Determine the (X, Y) coordinate at the center of the cell enclosing the given text.  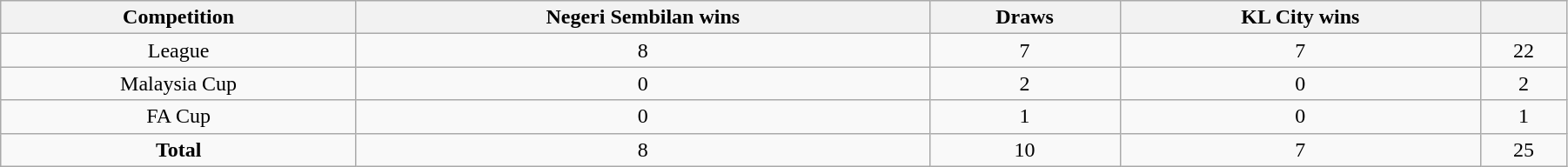
Draws (1025, 17)
Negeri Sembilan wins (642, 17)
Competition (179, 17)
10 (1025, 150)
KL City wins (1300, 17)
Malaysia Cup (179, 83)
Total (179, 150)
FA Cup (179, 117)
25 (1524, 150)
22 (1524, 50)
League (179, 50)
